Find where the given text appears and provide that cell's center as (X, Y) coordinate. 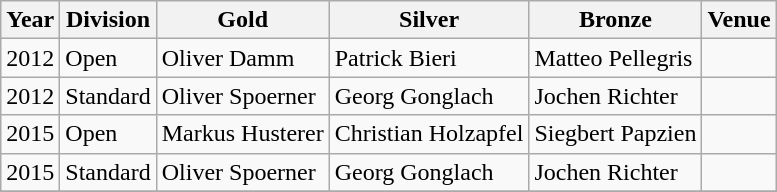
Year (30, 20)
Division (108, 20)
Bronze (616, 20)
Venue (739, 20)
Gold (242, 20)
Siegbert Papzien (616, 134)
Markus Husterer (242, 134)
Christian Holzapfel (429, 134)
Matteo Pellegris (616, 58)
Silver (429, 20)
Patrick Bieri (429, 58)
Oliver Damm (242, 58)
